Locate the cell with the specified text and output its [x, y] center coordinate. 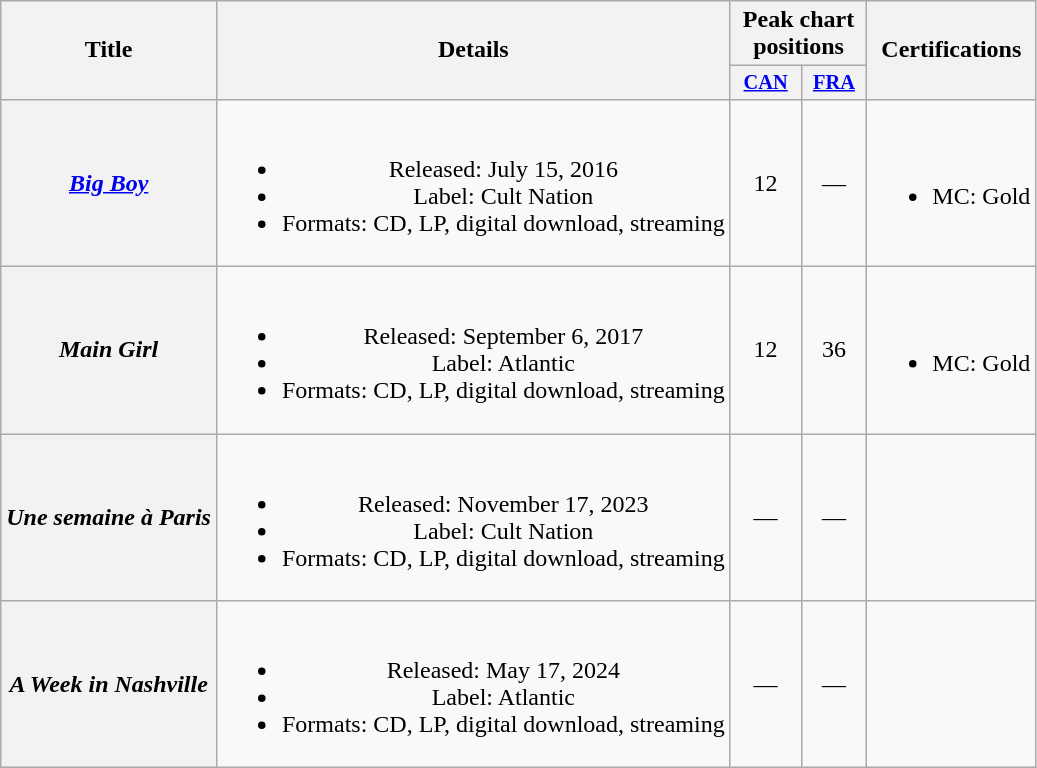
Une semaine à Paris [109, 518]
FRA [834, 83]
Title [109, 50]
CAN [766, 83]
A Week in Nashville [109, 684]
Released: September 6, 2017Label: AtlanticFormats: CD, LP, digital download, streaming [473, 350]
Big Boy [109, 182]
Released: November 17, 2023Label: Cult NationFormats: CD, LP, digital download, streaming [473, 518]
36 [834, 350]
Released: July 15, 2016Label: Cult NationFormats: CD, LP, digital download, streaming [473, 182]
Certifications [952, 50]
Details [473, 50]
Peak chart positions [798, 34]
Released: May 17, 2024Label: AtlanticFormats: CD, LP, digital download, streaming [473, 684]
Main Girl [109, 350]
